Find where the given text appears and provide that cell's center as [x, y] coordinate. 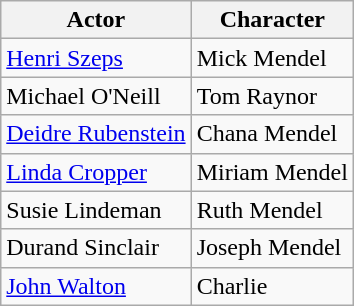
Deidre Rubenstein [96, 134]
Tom Raynor [272, 96]
Susie Lindeman [96, 210]
John Walton [96, 286]
Character [272, 20]
Henri Szeps [96, 58]
Actor [96, 20]
Joseph Mendel [272, 248]
Linda Cropper [96, 172]
Ruth Mendel [272, 210]
Michael O'Neill [96, 96]
Miriam Mendel [272, 172]
Charlie [272, 286]
Durand Sinclair [96, 248]
Chana Mendel [272, 134]
Mick Mendel [272, 58]
